Detect which cell encompasses the target text, then output its [X, Y] center coordinate. 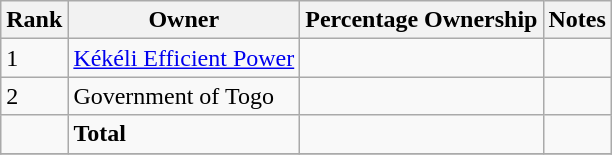
Kékéli Efficient Power [184, 58]
1 [34, 58]
2 [34, 96]
Percentage Ownership [422, 20]
Owner [184, 20]
Government of Togo [184, 96]
Notes [577, 20]
Total [184, 134]
Rank [34, 20]
